From the cell containing the given text, extract its center point as (X, Y) coordinate. 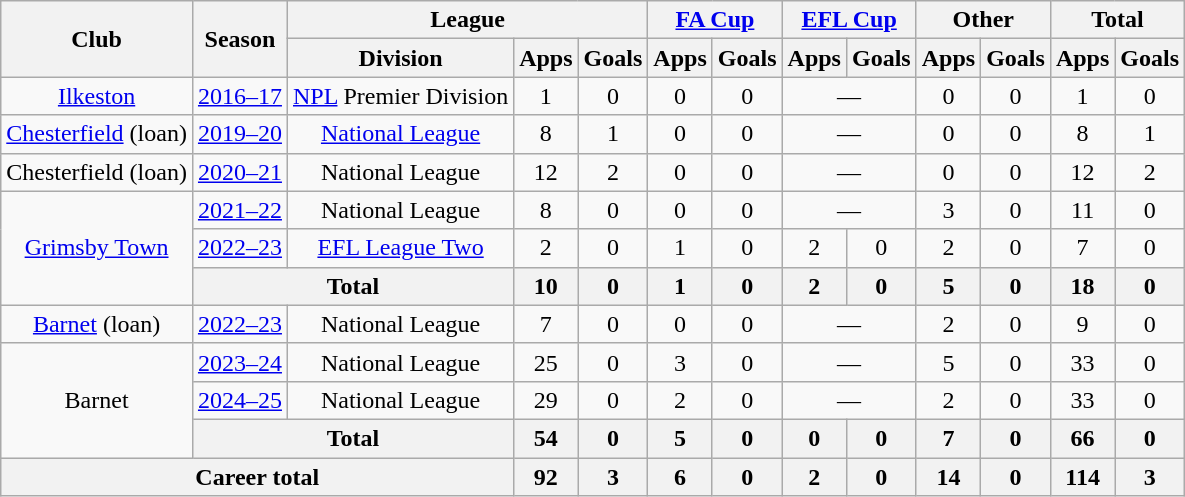
14 (948, 477)
Other (983, 20)
Ilkeston (97, 96)
6 (680, 477)
29 (546, 400)
10 (546, 286)
2021–22 (240, 210)
2019–20 (240, 134)
Grimsby Town (97, 248)
2020–21 (240, 172)
EFL Cup (849, 20)
11 (1082, 210)
Barnet (loan) (97, 324)
18 (1082, 286)
2016–17 (240, 96)
54 (546, 438)
NPL Premier Division (400, 96)
66 (1082, 438)
2024–25 (240, 400)
Season (240, 39)
EFL League Two (400, 248)
League (467, 20)
2023–24 (240, 362)
Career total (258, 477)
FA Cup (715, 20)
25 (546, 362)
114 (1082, 477)
9 (1082, 324)
Club (97, 39)
92 (546, 477)
Barnet (97, 400)
Division (400, 58)
